Return the [X, Y] coordinate for the center point of the cell that contains the specified text.  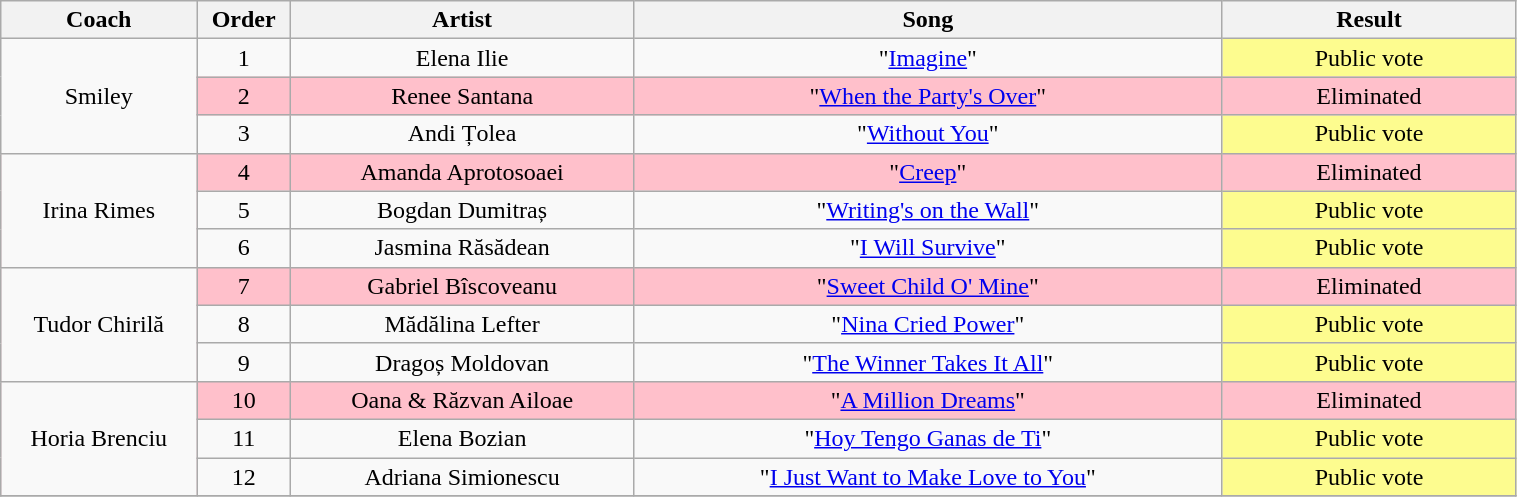
"The Winner Takes It All" [928, 362]
5 [244, 210]
Adriana Simionescu [462, 477]
"A Million Dreams" [928, 400]
Dragoș Moldovan [462, 362]
"Hoy Tengo Ganas de Ti" [928, 438]
9 [244, 362]
Tudor Chirilă [99, 324]
Coach [99, 20]
8 [244, 324]
Order [244, 20]
"I Just Want to Make Love to You" [928, 477]
Elena Bozian [462, 438]
11 [244, 438]
7 [244, 286]
1 [244, 58]
4 [244, 172]
Oana & Răzvan Ailoae [462, 400]
Elena Ilie [462, 58]
Artist [462, 20]
"Without You" [928, 134]
Gabriel Bîscoveanu [462, 286]
12 [244, 477]
"Nina Cried Power" [928, 324]
Bogdan Dumitraș [462, 210]
Result [1369, 20]
"Sweet Child O' Mine" [928, 286]
Smiley [99, 96]
"I Will Survive" [928, 248]
"When the Party's Over" [928, 96]
Mădălina Lefter [462, 324]
Jasmina Răsădean [462, 248]
Song [928, 20]
"Creep" [928, 172]
"Writing's on the Wall" [928, 210]
2 [244, 96]
6 [244, 248]
Amanda Aprotosoaei [462, 172]
Horia Brenciu [99, 438]
10 [244, 400]
Andi Țolea [462, 134]
Renee Santana [462, 96]
Irina Rimes [99, 210]
"Imagine" [928, 58]
3 [244, 134]
